Search for the cell housing the specified text and yield its [x, y] center coordinate. 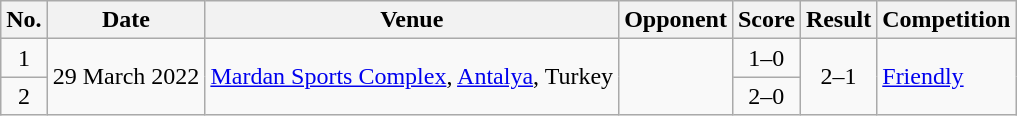
Venue [412, 20]
Competition [946, 20]
Date [126, 20]
Score [766, 20]
Result [838, 20]
2 [24, 96]
2–1 [838, 77]
Friendly [946, 77]
1–0 [766, 58]
29 March 2022 [126, 77]
No. [24, 20]
Opponent [676, 20]
2–0 [766, 96]
Mardan Sports Complex, Antalya, Turkey [412, 77]
1 [24, 58]
